Output the [x, y] coordinate of the center of the cell containing the given text.  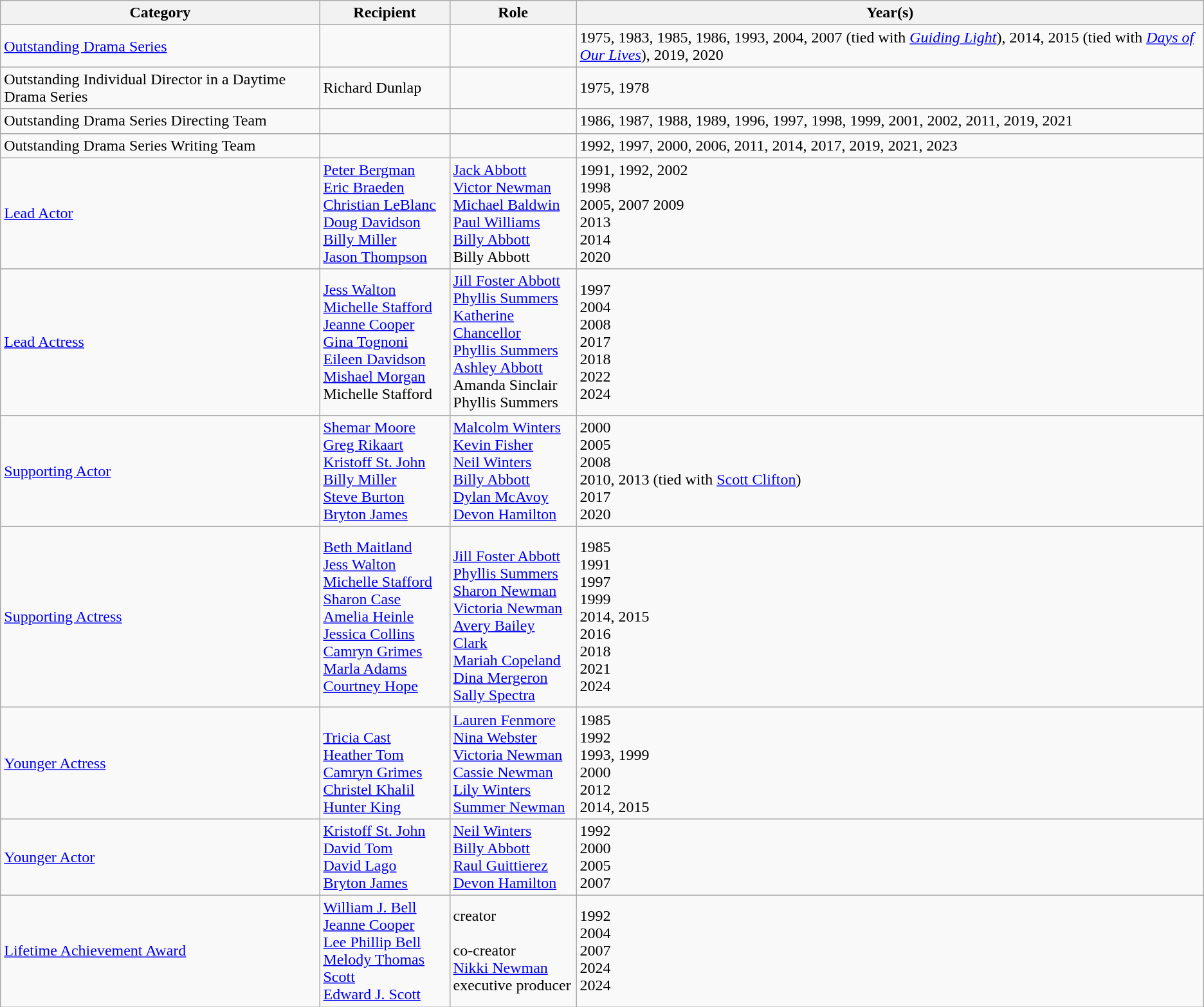
1992, 1997, 2000, 2006, 2011, 2014, 2017, 2019, 2021, 2023 [890, 145]
Jess WaltonMichelle StaffordJeanne CooperGina TognoniEileen DavidsonMishael MorganMichelle Stafford [385, 342]
Jill Foster AbbottPhyllis SummersKatherine ChancellorPhyllis SummersAshley AbbottAmanda SinclairPhyllis Summers [513, 342]
Younger Actress [160, 763]
1992 2000 2005 2007 [890, 857]
198519921993, 1999200020122014, 2015 [890, 763]
Outstanding Drama Series Directing Team [160, 121]
Younger Actor [160, 857]
creator co-creatorNikki Newmanexecutive producer [513, 951]
Peter BergmanEric BraedenChristian LeBlancDoug DavidsonBilly MillerJason Thompson [385, 214]
Lead Actress [160, 342]
Recipient [385, 13]
Jack AbbottVictor NewmanMichael BaldwinPaul WilliamsBilly AbbottBilly Abbott [513, 214]
Supporting Actor [160, 471]
1997200420082017201820222024 [890, 342]
Beth MaitlandJess WaltonMichelle StaffordSharon Case Amelia HeinleJessica CollinsCamryn GrimesMarla AdamsCourtney Hope [385, 616]
1975, 1983, 1985, 1986, 1993, 2004, 2007 (tied with Guiding Light), 2014, 2015 (tied with Days of Our Lives), 2019, 2020 [890, 46]
Kristoff St. JohnDavid TomDavid LagoBryton James [385, 857]
Lead Actor [160, 214]
Malcolm WintersKevin Fisher Neil WintersBilly AbbottDylan McAvoyDevon Hamilton [513, 471]
Tricia CastHeather TomCamryn GrimesChristel KhalilHunter King [385, 763]
Year(s) [890, 13]
Role [513, 13]
Shemar MooreGreg RikaartKristoff St. JohnBilly MillerSteve BurtonBryton James [385, 471]
Outstanding Drama Series Writing Team [160, 145]
Jill Foster AbbottPhyllis SummersSharon NewmanVictoria NewmanAvery Bailey ClarkMariah CopelandDina MergeronSally Spectra [513, 616]
1975, 1978 [890, 88]
Category [160, 13]
2000200520082010, 2013 (tied with Scott Clifton)20172020 [890, 471]
Outstanding Individual Director in a Daytime Drama Series [160, 88]
Neil WintersBilly AbbottRaul GuittierezDevon Hamilton [513, 857]
Richard Dunlap [385, 88]
1991, 1992, 200219982005, 2007 2009201320142020 [890, 214]
19922004200720242024 [890, 951]
Supporting Actress [160, 616]
Lauren FenmoreNina WebsterVictoria NewmanCassie NewmanLily WintersSummer Newman [513, 763]
Outstanding Drama Series [160, 46]
Lifetime Achievement Award [160, 951]
William J. BellJeanne CooperLee Phillip BellMelody Thomas ScottEdward J. Scott [385, 951]
1986, 1987, 1988, 1989, 1996, 1997, 1998, 1999, 2001, 2002, 2011, 2019, 2021 [890, 121]
1985 1991199719992014, 2015 20162018 20212024 [890, 616]
